Determine the (x, y) coordinate at the center of the cell enclosing the given text.  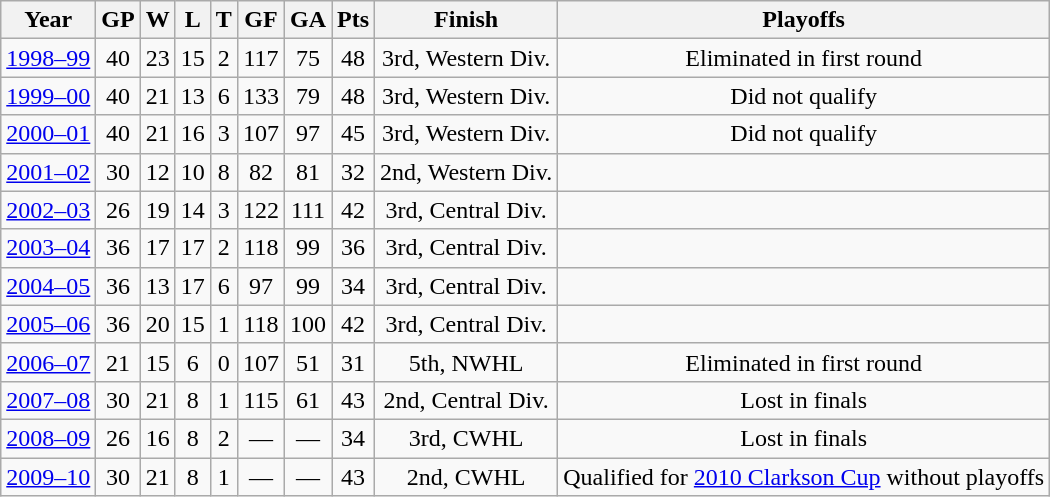
2005–06 (48, 324)
GA (308, 20)
2003–04 (48, 248)
Pts (354, 20)
14 (192, 210)
2008–09 (48, 438)
2004–05 (48, 286)
0 (224, 362)
2006–07 (48, 362)
81 (308, 172)
10 (192, 172)
5th, NWHL (466, 362)
2002–03 (48, 210)
31 (354, 362)
2009–10 (48, 477)
Finish (466, 20)
79 (308, 96)
2nd, CWHL (466, 477)
2nd, Central Div. (466, 400)
100 (308, 324)
GP (118, 20)
2000–01 (48, 134)
75 (308, 58)
115 (260, 400)
1999–00 (48, 96)
2nd, Western Div. (466, 172)
23 (158, 58)
32 (354, 172)
W (158, 20)
GF (260, 20)
3rd, CWHL (466, 438)
61 (308, 400)
111 (308, 210)
2007–08 (48, 400)
Year (48, 20)
Qualified for 2010 Clarkson Cup without playoffs (804, 477)
1998–99 (48, 58)
2001–02 (48, 172)
45 (354, 134)
Playoffs (804, 20)
117 (260, 58)
T (224, 20)
19 (158, 210)
122 (260, 210)
51 (308, 362)
20 (158, 324)
12 (158, 172)
L (192, 20)
82 (260, 172)
133 (260, 96)
